For the text-containing cell, return its midpoint in (X, Y) coordinate format. 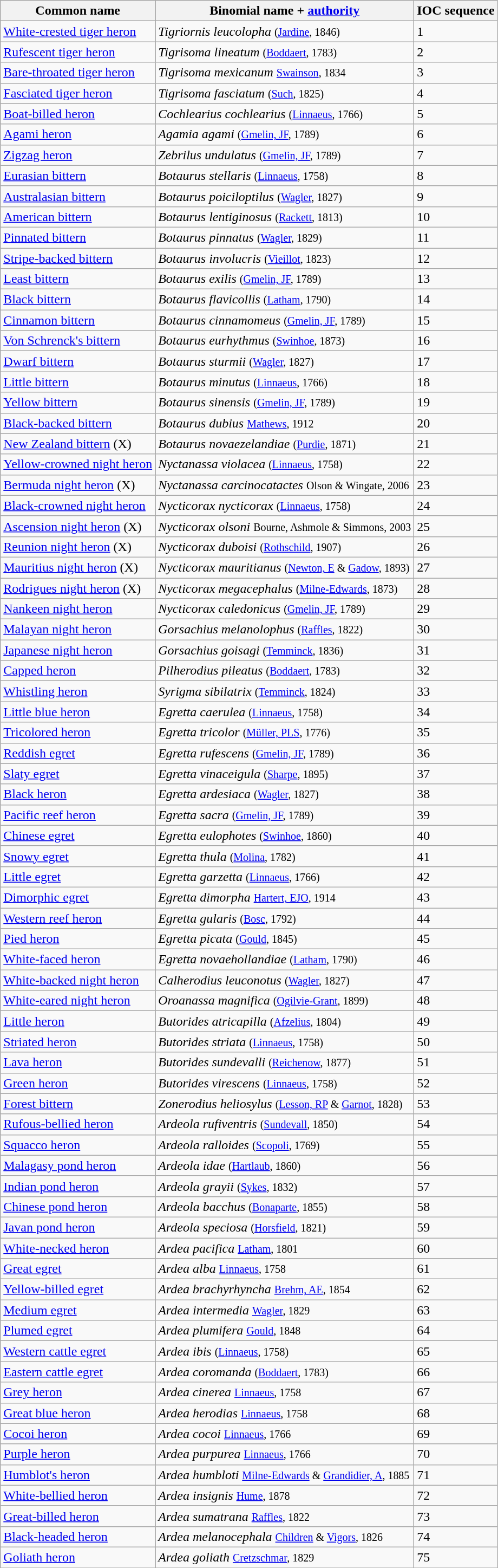
33 (456, 691)
21 (456, 444)
Botaurus lentiginosus (Rackett, 1813) (285, 217)
43 (456, 897)
35 (456, 733)
Botaurus novaezelandiae (Purdie, 1871) (285, 444)
Tricolored heron (78, 733)
28 (456, 588)
Pied heron (78, 939)
Ardea cocoi Linnaeus, 1766 (285, 1434)
Egretta eulophotes (Swinhoe, 1860) (285, 835)
47 (456, 980)
Tigrisoma mexicanum Swainson, 1834 (285, 73)
37 (456, 774)
74 (456, 1537)
30 (456, 630)
White-crested tiger heron (78, 31)
Ardea purpurea Linnaeus, 1766 (285, 1454)
Cocoi heron (78, 1434)
Little bittern (78, 382)
50 (456, 1042)
69 (456, 1434)
41 (456, 856)
72 (456, 1495)
Ardea insignis Hume, 1878 (285, 1495)
Ardeola rufiventris (Sundevall, 1850) (285, 1124)
Little heron (78, 1021)
Gorsachius goisagi (Temminck, 1836) (285, 650)
Oroanassa magnifica (Ogilvie-Grant, 1899) (285, 1001)
19 (456, 403)
Black-headed heron (78, 1537)
Ardea pacifica Latham, 1801 (285, 1248)
51 (456, 1062)
Egretta novaehollandiae (Latham, 1790) (285, 960)
20 (456, 423)
16 (456, 341)
Botaurus sturmii (Wagler, 1827) (285, 361)
45 (456, 939)
Whistling heron (78, 691)
Botaurus stellaris (Linnaeus, 1758) (285, 176)
Von Schrenck's bittern (78, 341)
Egretta vinaceigula (Sharpe, 1895) (285, 774)
IOC sequence (456, 11)
26 (456, 547)
Reunion night heron (X) (78, 547)
Boat-billed heron (78, 114)
1 (456, 31)
Ardea melanocephala Children & Vigors, 1826 (285, 1537)
White-faced heron (78, 960)
Yellow-crowned night heron (78, 464)
Egretta gularis (Bosc, 1792) (285, 918)
Reddish egret (78, 753)
Dimorphic egret (78, 897)
Ardea cinerea Linnaeus, 1758 (285, 1392)
34 (456, 712)
63 (456, 1310)
14 (456, 300)
Rufous-bellied heron (78, 1124)
62 (456, 1290)
6 (456, 134)
Lava heron (78, 1062)
Ardeola speciosa (Horsfield, 1821) (285, 1227)
Purple heron (78, 1454)
American bittern (78, 217)
Pinnated bittern (78, 237)
42 (456, 877)
73 (456, 1516)
Syrigma sibilatrix (Temminck, 1824) (285, 691)
61 (456, 1269)
10 (456, 217)
Black-backed bittern (78, 423)
65 (456, 1351)
Eurasian bittern (78, 176)
Egretta dimorpha Hartert, EJO, 1914 (285, 897)
44 (456, 918)
Nyctanassa violacea (Linnaeus, 1758) (285, 464)
Tigriornis leucolopha (Jardine, 1846) (285, 31)
Squacco heron (78, 1145)
White-backed night heron (78, 980)
Black heron (78, 794)
Botaurus exilis (Gmelin, JF, 1789) (285, 279)
Rodrigues night heron (X) (78, 588)
Nankeen night heron (78, 609)
7 (456, 155)
Medium egret (78, 1310)
Eastern cattle egret (78, 1372)
Forest bittern (78, 1104)
66 (456, 1372)
Nycticorax mauritianus (Newton, E & Gadow, 1893) (285, 567)
Botaurus pinnatus (Wagler, 1829) (285, 237)
71 (456, 1475)
Pilherodius pileatus (Boddaert, 1783) (285, 671)
Ardeola bacchus (Bonaparte, 1855) (285, 1207)
Japanese night heron (78, 650)
Plumed egret (78, 1331)
Nycticorax duboisi (Rothschild, 1907) (285, 547)
67 (456, 1392)
40 (456, 835)
White-eared night heron (78, 1001)
Nycticorax caledonicus (Gmelin, JF, 1789) (285, 609)
Ardea alba Linnaeus, 1758 (285, 1269)
24 (456, 506)
49 (456, 1021)
Ardea herodias Linnaeus, 1758 (285, 1413)
Humblot's heron (78, 1475)
Butorides atricapilla (Afzelius, 1804) (285, 1021)
54 (456, 1124)
18 (456, 382)
Indian pond heron (78, 1186)
Botaurus eurhythmus (Swinhoe, 1873) (285, 341)
29 (456, 609)
Ardea intermedia Wagler, 1829 (285, 1310)
Botaurus dubius Mathews, 1912 (285, 423)
8 (456, 176)
2 (456, 52)
Egretta rufescens (Gmelin, JF, 1789) (285, 753)
70 (456, 1454)
11 (456, 237)
Ardea ibis (Linnaeus, 1758) (285, 1351)
White-bellied heron (78, 1495)
Egretta sacra (Gmelin, JF, 1789) (285, 815)
Ardea brachyrhyncha Brehm, AE, 1854 (285, 1290)
75 (456, 1557)
Fasciated tiger heron (78, 93)
31 (456, 650)
25 (456, 526)
Butorides sundevalli (Reichenow, 1877) (285, 1062)
White-necked heron (78, 1248)
Snowy egret (78, 856)
9 (456, 196)
57 (456, 1186)
Egretta tricolor (Müller, PLS, 1776) (285, 733)
Chinese egret (78, 835)
59 (456, 1227)
Yellow-billed egret (78, 1290)
Agamia agami (Gmelin, JF, 1789) (285, 134)
4 (456, 93)
Pacific reef heron (78, 815)
Goliath heron (78, 1557)
58 (456, 1207)
Cinnamon bittern (78, 320)
Calherodius leuconotus (Wagler, 1827) (285, 980)
Botaurus cinnamomeus (Gmelin, JF, 1789) (285, 320)
Zigzag heron (78, 155)
Botaurus poiciloptilus (Wagler, 1827) (285, 196)
Great blue heron (78, 1413)
Ardeola grayii (Sykes, 1832) (285, 1186)
56 (456, 1165)
Butorides virescens (Linnaeus, 1758) (285, 1083)
Tigrisoma lineatum (Boddaert, 1783) (285, 52)
27 (456, 567)
Malagasy pond heron (78, 1165)
Common name (78, 11)
Least bittern (78, 279)
Egretta thula (Molina, 1782) (285, 856)
Ardeola idae (Hartlaub, 1860) (285, 1165)
Yellow bittern (78, 403)
Dwarf bittern (78, 361)
Ardeola ralloides (Scopoli, 1769) (285, 1145)
Botaurus minutus (Linnaeus, 1766) (285, 382)
Slaty egret (78, 774)
22 (456, 464)
Egretta caerulea (Linnaeus, 1758) (285, 712)
Rufescent tiger heron (78, 52)
Ardea coromanda (Boddaert, 1783) (285, 1372)
Egretta garzetta (Linnaeus, 1766) (285, 877)
Green heron (78, 1083)
Egretta ardesiaca (Wagler, 1827) (285, 794)
15 (456, 320)
New Zealand bittern (X) (78, 444)
Great-billed heron (78, 1516)
Botaurus flavicollis (Latham, 1790) (285, 300)
23 (456, 485)
17 (456, 361)
Black bittern (78, 300)
5 (456, 114)
Javan pond heron (78, 1227)
Capped heron (78, 671)
Agami heron (78, 134)
Little blue heron (78, 712)
Nycticorax olsoni Bourne, Ashmole & Simmons, 2003 (285, 526)
Botaurus sinensis (Gmelin, JF, 1789) (285, 403)
Ardea sumatrana Raffles, 1822 (285, 1516)
Nycticorax megacephalus (Milne-Edwards, 1873) (285, 588)
13 (456, 279)
Ardea goliath Cretzschmar, 1829 (285, 1557)
Great egret (78, 1269)
Western reef heron (78, 918)
Gorsachius melanolophus (Raffles, 1822) (285, 630)
32 (456, 671)
Ascension night heron (X) (78, 526)
Black-crowned night heron (78, 506)
36 (456, 753)
Malayan night heron (78, 630)
Cochlearius cochlearius (Linnaeus, 1766) (285, 114)
Stripe-backed bittern (78, 258)
Zebrilus undulatus (Gmelin, JF, 1789) (285, 155)
Botaurus involucris (Vieillot, 1823) (285, 258)
Little egret (78, 877)
Butorides striata (Linnaeus, 1758) (285, 1042)
Tigrisoma fasciatum (Such, 1825) (285, 93)
Binomial name + authority (285, 11)
68 (456, 1413)
Bare-throated tiger heron (78, 73)
53 (456, 1104)
52 (456, 1083)
Ardea plumifera Gould, 1848 (285, 1331)
Mauritius night heron (X) (78, 567)
Nycticorax nycticorax (Linnaeus, 1758) (285, 506)
Grey heron (78, 1392)
Egretta picata (Gould, 1845) (285, 939)
Striated heron (78, 1042)
60 (456, 1248)
Bermuda night heron (X) (78, 485)
38 (456, 794)
39 (456, 815)
3 (456, 73)
Chinese pond heron (78, 1207)
48 (456, 1001)
Zonerodius heliosylus (Lesson, RP & Garnot, 1828) (285, 1104)
46 (456, 960)
Nyctanassa carcinocatactes Olson & Wingate, 2006 (285, 485)
12 (456, 258)
64 (456, 1331)
55 (456, 1145)
Australasian bittern (78, 196)
Western cattle egret (78, 1351)
Ardea humbloti Milne-Edwards & Grandidier, A, 1885 (285, 1475)
